Identify which cell holds the provided text, then report its (X, Y) central coordinate. 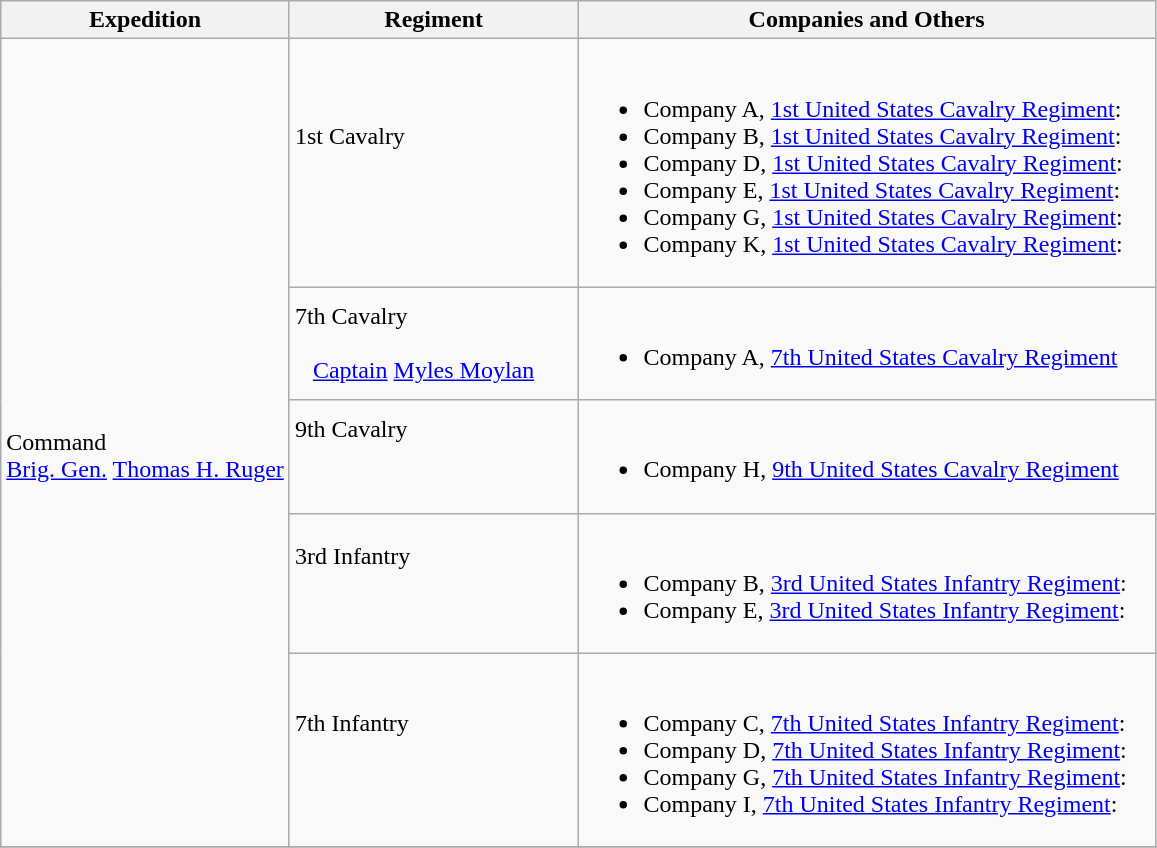
Companies and Others (866, 20)
7th Cavalry Captain Myles Moylan (434, 344)
Company A, 7th United States Cavalry Regiment (866, 344)
Regiment (434, 20)
9th Cavalry (434, 456)
3rd Infantry (434, 583)
Company H, 9th United States Cavalry Regiment (866, 456)
Expedition (146, 20)
Company B, 3rd United States Infantry Regiment:Company E, 3rd United States Infantry Regiment: (866, 583)
Command Brig. Gen. Thomas H. Ruger (146, 443)
1st Cavalry (434, 163)
7th Infantry (434, 750)
